Return [X, Y] of the center of cell containing provided text 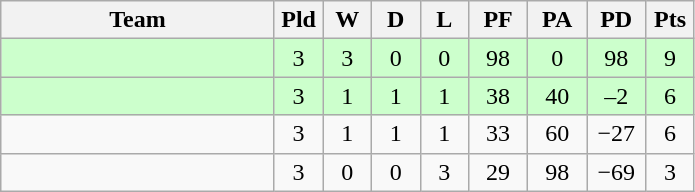
60 [558, 134]
38 [498, 96]
40 [558, 96]
−69 [616, 172]
33 [498, 134]
PA [558, 20]
–2 [616, 96]
Pts [670, 20]
Team [138, 20]
L [444, 20]
PF [498, 20]
W [348, 20]
Pld [298, 20]
29 [498, 172]
−27 [616, 134]
D [396, 20]
9 [670, 58]
PD [616, 20]
